Return the (X, Y) coordinate for the center point of the cell that contains the specified text.  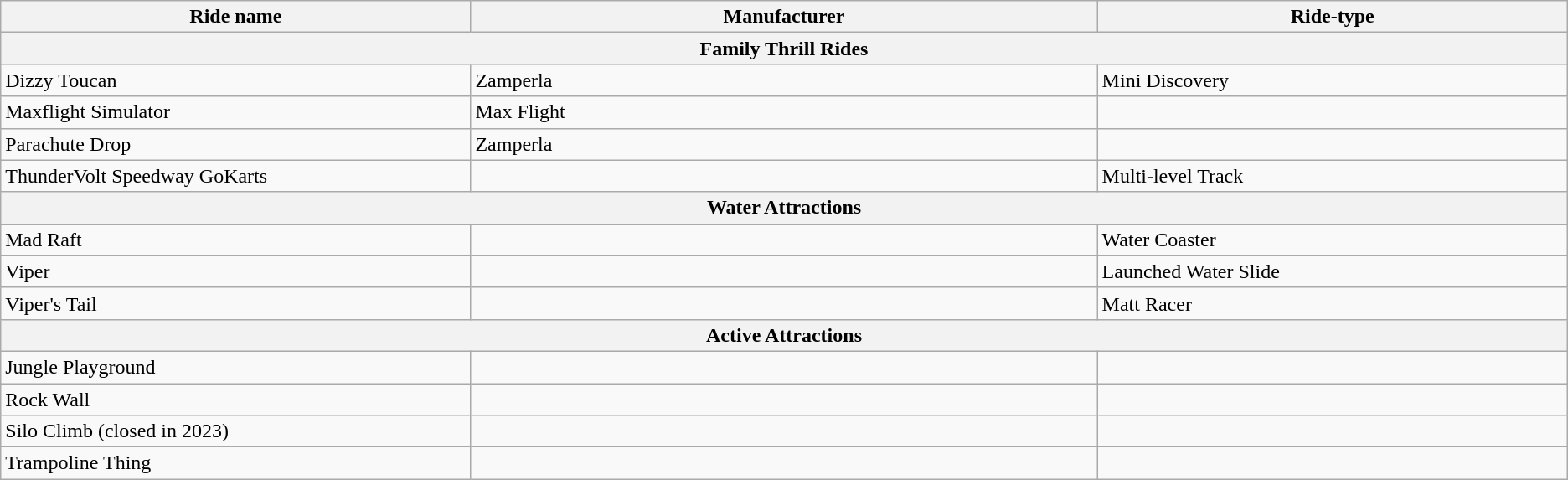
Dizzy Toucan (236, 80)
Water Coaster (1332, 240)
Ride name (236, 17)
Water Attractions (784, 208)
Rock Wall (236, 400)
Manufacturer (784, 17)
Matt Racer (1332, 303)
Multi-level Track (1332, 176)
Mad Raft (236, 240)
Silo Climb (closed in 2023) (236, 431)
ThunderVolt Speedway GoKarts (236, 176)
Launched Water Slide (1332, 271)
Family Thrill Rides (784, 49)
Active Attractions (784, 335)
Mini Discovery (1332, 80)
Viper (236, 271)
Maxflight Simulator (236, 112)
Ride-type (1332, 17)
Viper's Tail (236, 303)
Jungle Playground (236, 367)
Max Flight (784, 112)
Parachute Drop (236, 144)
Trampoline Thing (236, 463)
